Search for the cell housing the specified text and yield its (x, y) center coordinate. 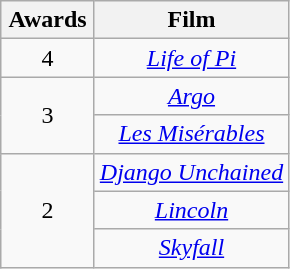
Awards (48, 20)
Argo (191, 96)
Life of Pi (191, 58)
4 (48, 58)
Skyfall (191, 248)
Lincoln (191, 210)
3 (48, 115)
Film (191, 20)
Les Misérables (191, 134)
2 (48, 210)
Django Unchained (191, 172)
